Pinpoint the cell where the given text exists, returning its (x, y) midpoint coordinate. 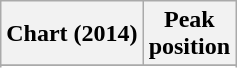
Chart (2014) (72, 34)
Peakposition (189, 34)
